Return [x, y] of the center of cell containing provided text 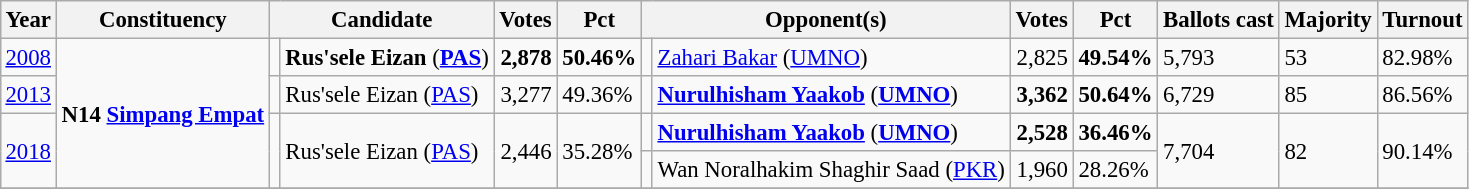
Wan Noralhakim Shaghir Saad (PKR) [831, 170]
2013 [28, 95]
7,704 [1218, 152]
36.46% [1116, 133]
Constituency [162, 20]
35.28% [600, 152]
Majority [1328, 20]
Ballots cast [1218, 20]
90.14% [1422, 152]
2008 [28, 57]
82.98% [1422, 57]
50.64% [1116, 95]
N14 Simpang Empat [162, 113]
2,528 [1042, 133]
2,446 [526, 152]
2018 [28, 152]
6,729 [1218, 95]
49.54% [1116, 57]
Zahari Bakar (UMNO) [831, 57]
2,825 [1042, 57]
86.56% [1422, 95]
28.26% [1116, 170]
1,960 [1042, 170]
49.36% [600, 95]
3,277 [526, 95]
2,878 [526, 57]
Candidate [382, 20]
53 [1328, 57]
3,362 [1042, 95]
50.46% [600, 57]
Opponent(s) [826, 20]
85 [1328, 95]
Turnout [1422, 20]
5,793 [1218, 57]
82 [1328, 152]
Year [28, 20]
